Scan for the cell matching the given text and deliver its (x, y) coordinate at center. 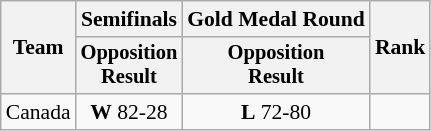
Semifinals (130, 19)
W 82-28 (130, 112)
L 72-80 (276, 112)
Gold Medal Round (276, 19)
Rank (400, 48)
Canada (38, 112)
Team (38, 48)
